Identify which cell holds the provided text, then report its [x, y] central coordinate. 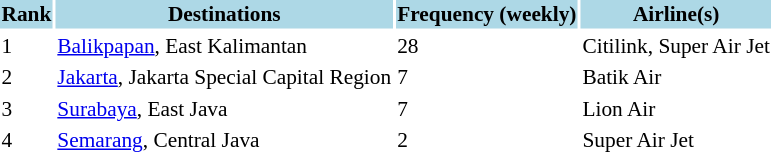
Rank [26, 14]
Batik Air [676, 77]
3 [26, 108]
Lion Air [676, 108]
Frequency (weekly) [487, 14]
28 [487, 46]
Citilink, Super Air Jet [676, 46]
Jakarta, Jakarta Special Capital Region [224, 77]
Airline(s) [676, 14]
Surabaya, East Java [224, 108]
Balikpapan, East Kalimantan [224, 46]
2 [26, 77]
Destinations [224, 14]
1 [26, 46]
